Capture the cell that displays the provided text and extract its [x, y] central coordinate. 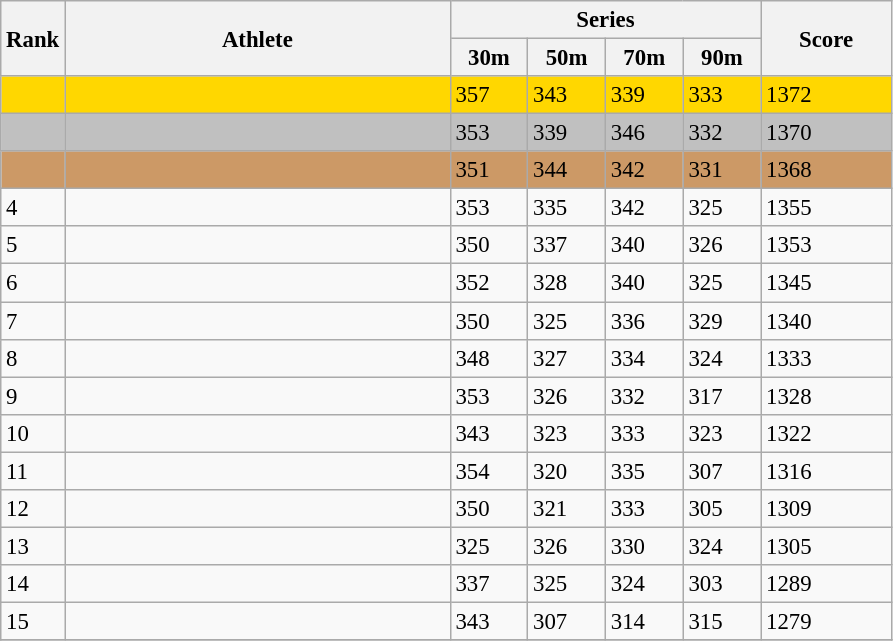
Rank [33, 38]
1279 [826, 621]
8 [33, 358]
1370 [826, 133]
90m [722, 58]
Score [826, 38]
5 [33, 245]
354 [489, 471]
317 [722, 396]
1328 [826, 396]
1309 [826, 509]
6 [33, 283]
7 [33, 321]
11 [33, 471]
14 [33, 584]
346 [644, 133]
315 [722, 621]
1355 [826, 208]
331 [722, 170]
303 [722, 584]
1305 [826, 546]
329 [722, 321]
336 [644, 321]
13 [33, 546]
15 [33, 621]
334 [644, 358]
351 [489, 170]
1345 [826, 283]
321 [567, 509]
305 [722, 509]
Series [606, 20]
12 [33, 509]
344 [567, 170]
1353 [826, 245]
4 [33, 208]
357 [489, 95]
1322 [826, 433]
1372 [826, 95]
10 [33, 433]
50m [567, 58]
320 [567, 471]
1368 [826, 170]
1316 [826, 471]
1333 [826, 358]
314 [644, 621]
1340 [826, 321]
1289 [826, 584]
328 [567, 283]
30m [489, 58]
352 [489, 283]
330 [644, 546]
9 [33, 396]
70m [644, 58]
Athlete [258, 38]
348 [489, 358]
327 [567, 358]
